Output the [x, y] coordinate of the center of the cell containing the given text.  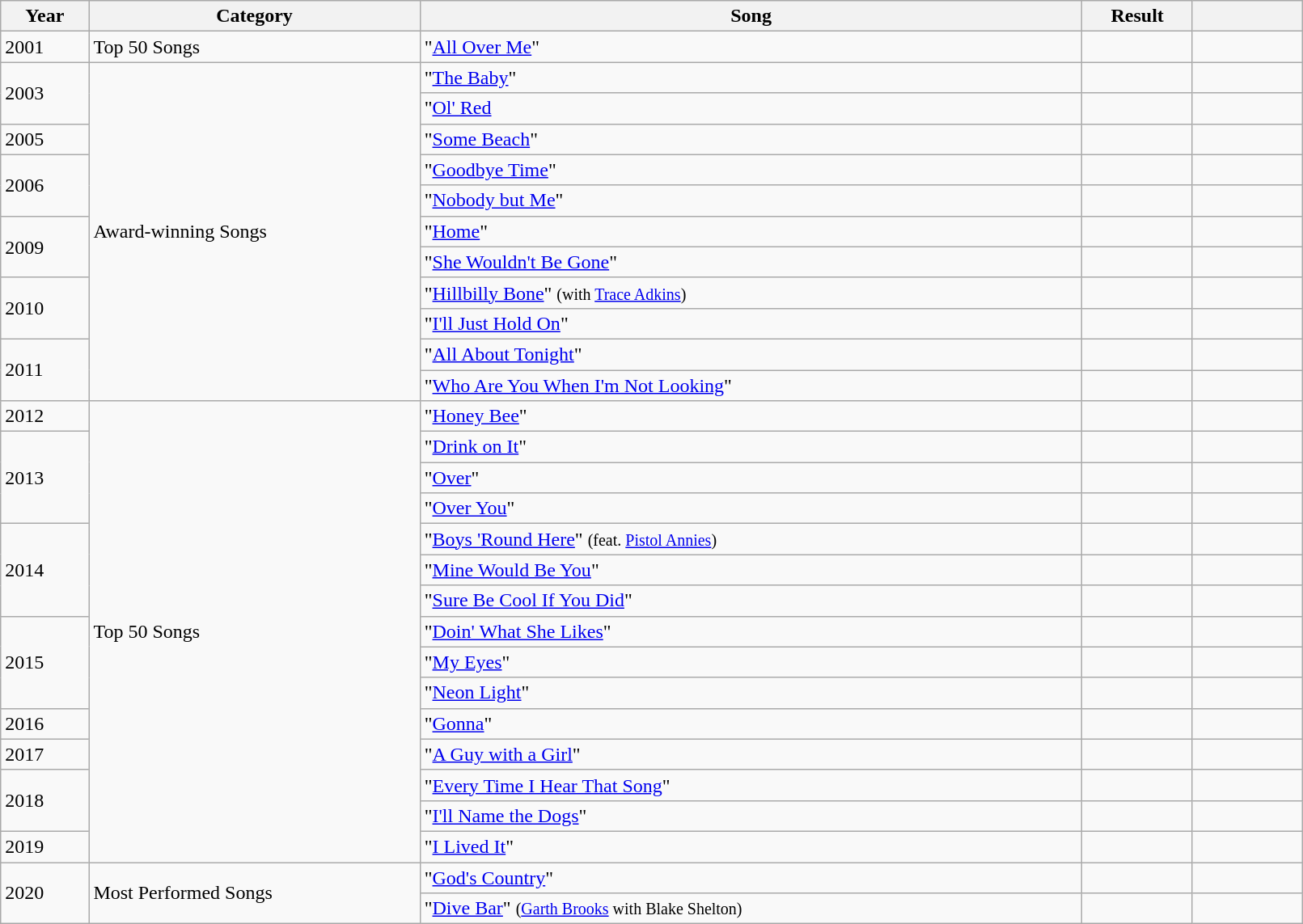
Most Performed Songs [254, 892]
2003 [45, 93]
"Dive Bar" (Garth Brooks with Blake Shelton) [751, 909]
2009 [45, 247]
"Sure Be Cool If You Did" [751, 601]
"Doin' What She Likes" [751, 631]
2018 [45, 800]
"Who Are You When I'm Not Looking" [751, 386]
"A Guy with a Girl" [751, 754]
"She Wouldn't Be Gone" [751, 262]
"God's Country" [751, 877]
"I Lived It" [751, 846]
"Boys 'Round Here" (feat. Pistol Annies) [751, 539]
2020 [45, 892]
"All About Tonight" [751, 354]
"Over" [751, 478]
"Over You" [751, 508]
2006 [45, 185]
2013 [45, 478]
"Every Time I Hear That Song" [751, 785]
"All Over Me" [751, 47]
"I'll Name the Dogs" [751, 816]
Year [45, 16]
"The Baby" [751, 78]
2011 [45, 369]
Award-winning Songs [254, 231]
"Goodbye Time" [751, 170]
2015 [45, 662]
2014 [45, 570]
Category [254, 16]
2017 [45, 754]
2012 [45, 416]
"Home" [751, 231]
"Nobody but Me" [751, 200]
2005 [45, 139]
"Some Beach" [751, 139]
2010 [45, 308]
2016 [45, 724]
Song [751, 16]
"Hillbilly Bone" (with Trace Adkins) [751, 293]
"My Eyes" [751, 662]
Result [1137, 16]
"Gonna" [751, 724]
"Honey Bee" [751, 416]
"Ol' Red [751, 108]
"Mine Would Be You" [751, 570]
"Neon Light" [751, 693]
2001 [45, 47]
"I'll Just Hold On" [751, 323]
"Drink on It" [751, 447]
2019 [45, 846]
